Detect which cell encompasses the target text, then output its (X, Y) center coordinate. 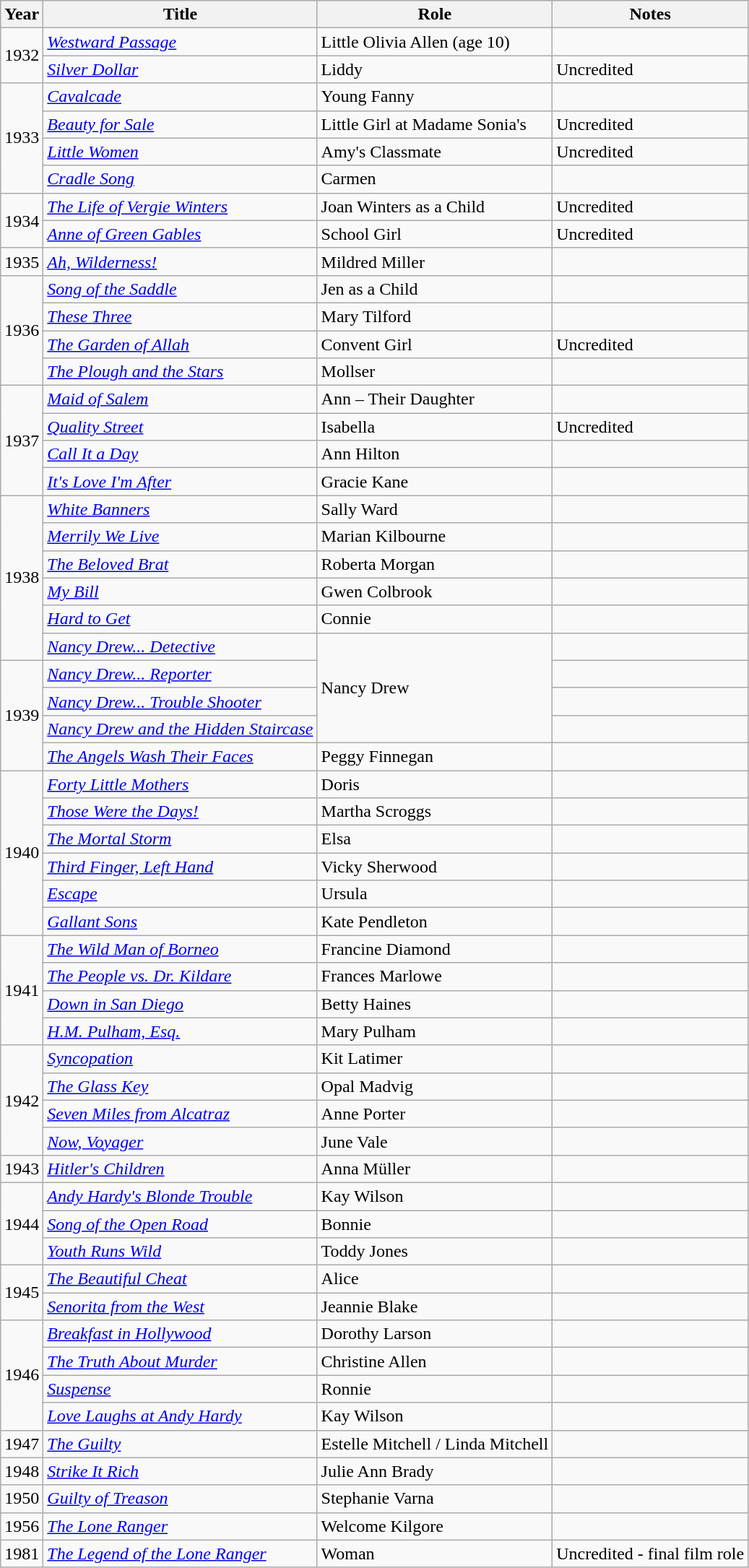
Those Were the Days! (181, 812)
H.M. Pulham, Esq. (181, 1031)
The Guilty (181, 1444)
Guilty of Treason (181, 1499)
Maid of Salem (181, 399)
1934 (22, 220)
Dorothy Larson (435, 1334)
Bonnie (435, 1224)
Silver Dollar (181, 69)
Year (22, 14)
Title (181, 14)
June Vale (435, 1141)
My Bill (181, 592)
The Angels Wash Their Faces (181, 756)
The Mortal Storm (181, 839)
1936 (22, 330)
Now, Voyager (181, 1141)
Little Olivia Allen (age 10) (435, 42)
Joan Winters as a Child (435, 207)
Anne of Green Gables (181, 234)
Youth Runs Wild (181, 1252)
Nancy Drew... Detective (181, 646)
Mary Pulham (435, 1031)
Estelle Mitchell / Linda Mitchell (435, 1444)
1935 (22, 261)
Third Finger, Left Hand (181, 867)
Strike It Rich (181, 1471)
Peggy Finnegan (435, 756)
Gallant Sons (181, 922)
Marian Kilbourne (435, 537)
Connie (435, 619)
Nancy Drew and the Hidden Staircase (181, 729)
Alice (435, 1279)
White Banners (181, 509)
Senorita from the West (181, 1307)
Stephanie Varna (435, 1499)
Nancy Drew... Reporter (181, 674)
The People vs. Dr. Kildare (181, 976)
Hard to Get (181, 619)
Song of the Saddle (181, 289)
Little Women (181, 152)
The Lone Ranger (181, 1526)
The Glass Key (181, 1086)
Amy's Classmate (435, 152)
Frances Marlowe (435, 976)
Westward Passage (181, 42)
Gwen Colbrook (435, 592)
Martha Scroggs (435, 812)
Carmen (435, 179)
Ursula (435, 894)
Seven Miles from Alcatraz (181, 1114)
Sally Ward (435, 509)
1944 (22, 1223)
The Wild Man of Borneo (181, 949)
The Plough and the Stars (181, 372)
1940 (22, 852)
Kate Pendleton (435, 922)
1938 (22, 578)
Forty Little Mothers (181, 784)
1937 (22, 441)
Welcome Kilgore (435, 1526)
Beauty for Sale (181, 124)
Notes (650, 14)
1939 (22, 715)
Ah, Wilderness! (181, 261)
These Three (181, 316)
Hitler's Children (181, 1169)
Down in San Diego (181, 1004)
Love Laughs at Andy Hardy (181, 1416)
1933 (22, 138)
Cradle Song (181, 179)
Opal Madvig (435, 1086)
Cavalcade (181, 97)
The Truth About Murder (181, 1361)
Gracie Kane (435, 482)
Anne Porter (435, 1114)
Elsa (435, 839)
Nancy Drew... Trouble Shooter (181, 701)
Young Fanny (435, 97)
The Beloved Brat (181, 564)
Convent Girl (435, 345)
Liddy (435, 69)
Isabella (435, 427)
1950 (22, 1499)
Anna Müller (435, 1169)
Song of the Open Road (181, 1224)
The Legend of the Lone Ranger (181, 1554)
Woman (435, 1554)
Escape (181, 894)
1948 (22, 1471)
Vicky Sherwood (435, 867)
Breakfast in Hollywood (181, 1334)
Betty Haines (435, 1004)
1945 (22, 1293)
Ann – Their Daughter (435, 399)
Syncopation (181, 1059)
Suspense (181, 1389)
Roberta Morgan (435, 564)
Francine Diamond (435, 949)
1941 (22, 990)
Quality Street (181, 427)
It's Love I'm After (181, 482)
1947 (22, 1444)
1943 (22, 1169)
Merrily We Live (181, 537)
Uncredited - final film role (650, 1554)
The Garden of Allah (181, 345)
Ronnie (435, 1389)
Mildred Miller (435, 261)
Nancy Drew (435, 688)
The Life of Vergie Winters (181, 207)
Doris (435, 784)
Ann Hilton (435, 454)
Jeannie Blake (435, 1307)
Andy Hardy's Blonde Trouble (181, 1196)
The Beautiful Cheat (181, 1279)
Kit Latimer (435, 1059)
Christine Allen (435, 1361)
Role (435, 14)
Mollser (435, 372)
Mary Tilford (435, 316)
1956 (22, 1526)
1942 (22, 1100)
1981 (22, 1554)
Little Girl at Madame Sonia's (435, 124)
Toddy Jones (435, 1252)
Jen as a Child (435, 289)
1932 (22, 56)
School Girl (435, 234)
1946 (22, 1375)
Call It a Day (181, 454)
Julie Ann Brady (435, 1471)
